Determine the [x, y] coordinate at the center of the cell enclosing the given text.  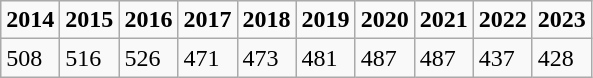
2017 [208, 20]
428 [562, 58]
526 [148, 58]
2016 [148, 20]
2023 [562, 20]
2020 [384, 20]
471 [208, 58]
516 [90, 58]
508 [30, 58]
2022 [502, 20]
2014 [30, 20]
481 [326, 58]
2018 [266, 20]
437 [502, 58]
2015 [90, 20]
2021 [444, 20]
2019 [326, 20]
473 [266, 58]
